Capture the cell that displays the provided text and extract its (X, Y) central coordinate. 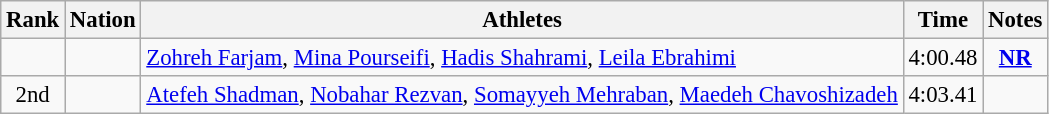
Rank (33, 20)
4:03.41 (943, 95)
4:00.48 (943, 58)
Zohreh Farjam, Mina Pourseifi, Hadis Shahrami, Leila Ebrahimi (522, 58)
Notes (1016, 20)
NR (1016, 58)
Nation (103, 20)
Athletes (522, 20)
2nd (33, 95)
Time (943, 20)
Atefeh Shadman, Nobahar Rezvan, Somayyeh Mehraban, Maedeh Chavoshizadeh (522, 95)
